Search for the cell housing the specified text and yield its (x, y) center coordinate. 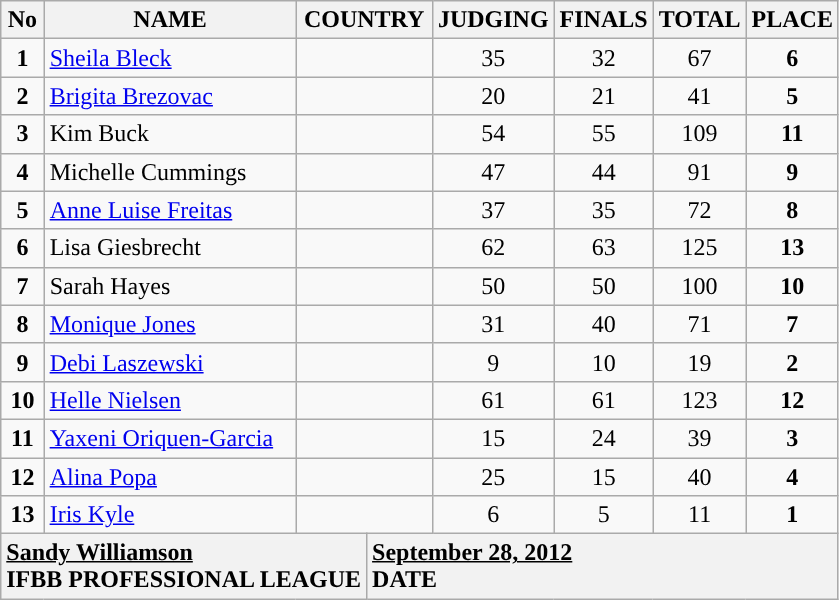
COUNTRY (364, 20)
Alina Popa (170, 477)
Anne Luise Freitas (170, 210)
Debi Laszewski (170, 362)
125 (700, 248)
41 (700, 96)
31 (493, 324)
Sarah Hayes (170, 286)
91 (700, 172)
PLACE (792, 20)
19 (700, 362)
FINALS (604, 20)
39 (700, 438)
NAME (170, 20)
Kim Buck (170, 134)
Sandy WilliamsonIFBB PROFESSIONAL LEAGUE (184, 566)
24 (604, 438)
62 (493, 248)
Sheila Bleck (170, 58)
63 (604, 248)
71 (700, 324)
37 (493, 210)
44 (604, 172)
JUDGING (493, 20)
Monique Jones (170, 324)
109 (700, 134)
Iris Kyle (170, 515)
Brigita Brezovac (170, 96)
20 (493, 96)
55 (604, 134)
September 28, 2012DATE (603, 566)
54 (493, 134)
25 (493, 477)
100 (700, 286)
No (22, 20)
21 (604, 96)
Helle Nielsen (170, 400)
47 (493, 172)
TOTAL (700, 20)
Michelle Cummings (170, 172)
123 (700, 400)
72 (700, 210)
Yaxeni Oriquen-Garcia (170, 438)
32 (604, 58)
67 (700, 58)
Lisa Giesbrecht (170, 248)
